Extract the (x, y) coordinate from the center of the cell holding the provided text.  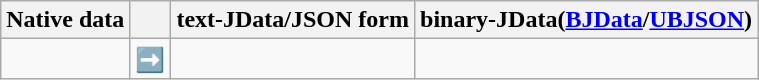
binary-JData(BJData/UBJSON) (586, 20)
Native data (66, 20)
text-JData/JSON form (293, 20)
➡️ (150, 59)
